Return (x, y) of the center of cell containing provided text 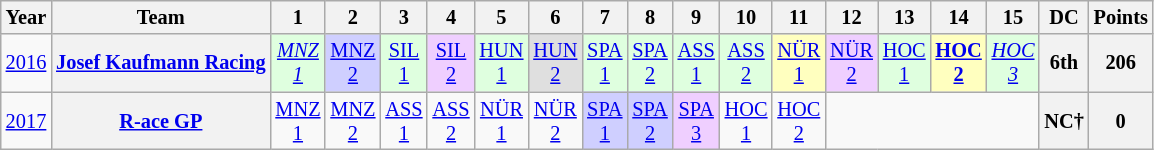
Points (1121, 17)
4 (450, 17)
6th (1064, 63)
Team (160, 17)
12 (852, 17)
5 (502, 17)
HUN1 (502, 63)
HOC3 (1014, 63)
2 (352, 17)
DC (1064, 17)
206 (1121, 63)
HUN2 (555, 63)
15 (1014, 17)
14 (959, 17)
1 (298, 17)
SIL2 (450, 63)
0 (1121, 121)
9 (696, 17)
Year (26, 17)
10 (746, 17)
3 (404, 17)
2016 (26, 63)
NC† (1064, 121)
13 (904, 17)
Josef Kaufmann Racing (160, 63)
6 (555, 17)
11 (798, 17)
8 (650, 17)
SIL1 (404, 63)
SPA3 (696, 121)
2017 (26, 121)
7 (604, 17)
R-ace GP (160, 121)
